Detect which cell encompasses the target text, then output its [X, Y] center coordinate. 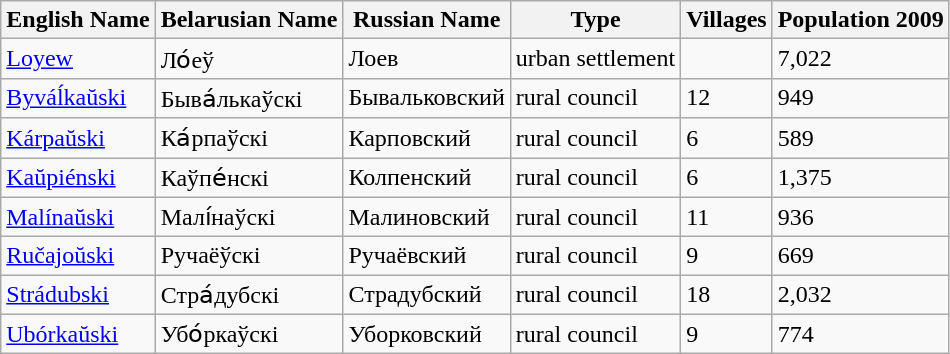
Strádubski [78, 295]
Russian Name [426, 20]
949 [860, 98]
936 [860, 217]
Ubórkaŭski [78, 334]
Belarusian Name [249, 20]
Ка́рпаўскі [249, 138]
Malínaŭski [78, 217]
11 [727, 217]
Быва́лькаўскі [249, 98]
Лоев [426, 59]
Малі́наўскі [249, 217]
1,375 [860, 178]
7,022 [860, 59]
12 [727, 98]
Ručajoŭski [78, 256]
Type [595, 20]
Villages [727, 20]
Каўпе́нскі [249, 178]
669 [860, 256]
Бывальковский [426, 98]
Колпенский [426, 178]
2,032 [860, 295]
Population 2009 [860, 20]
Карповский [426, 138]
774 [860, 334]
Ло́еў [249, 59]
589 [860, 138]
Уборковский [426, 334]
Loyew [78, 59]
English Name [78, 20]
18 [727, 295]
Kárpaŭski [78, 138]
Ручаёўскі [249, 256]
Стра́дубскі [249, 295]
Kaŭpiénski [78, 178]
Byváĺkaŭski [78, 98]
Ручаёвский [426, 256]
urban settlement [595, 59]
Убо́ркаўскі [249, 334]
Страдубский [426, 295]
Малиновский [426, 217]
